For the text-containing cell, return its midpoint in (X, Y) coordinate format. 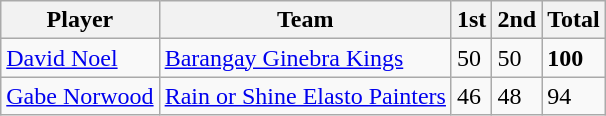
Barangay Ginebra Kings (305, 58)
46 (471, 96)
Player (80, 20)
Team (305, 20)
Rain or Shine Elasto Painters (305, 96)
48 (517, 96)
Total (574, 20)
David Noel (80, 58)
100 (574, 58)
94 (574, 96)
1st (471, 20)
Gabe Norwood (80, 96)
2nd (517, 20)
